Capture the cell that displays the provided text and extract its [x, y] central coordinate. 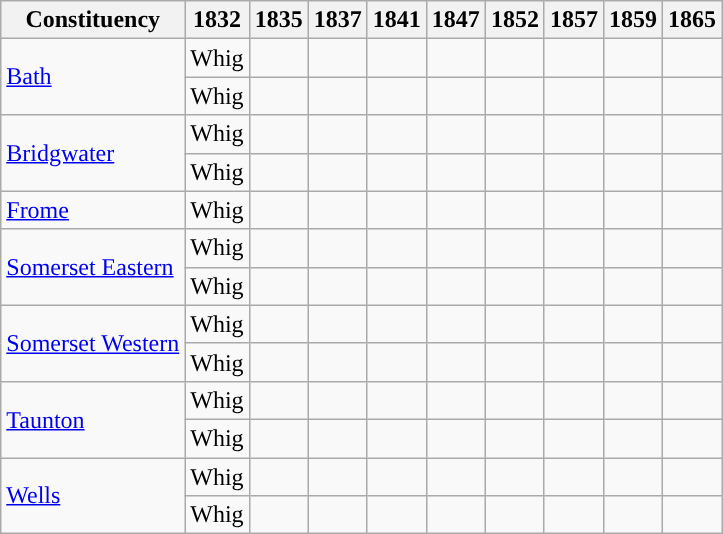
1841 [396, 20]
Bridgwater [93, 153]
1852 [514, 20]
Somerset Western [93, 343]
1835 [278, 20]
Wells [93, 496]
1857 [574, 20]
Somerset Eastern [93, 267]
Constituency [93, 20]
Bath [93, 77]
1832 [217, 20]
Taunton [93, 419]
Frome [93, 210]
1859 [632, 20]
1837 [338, 20]
1865 [692, 20]
1847 [456, 20]
